Extract the [x, y] coordinate from the center of the cell holding the provided text.  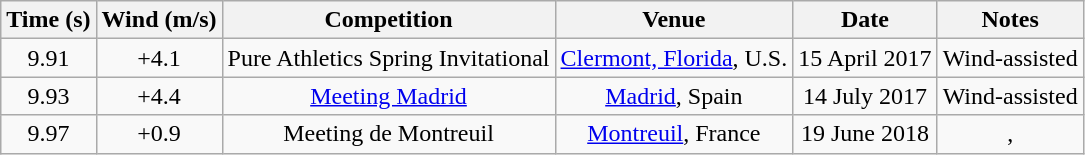
Meeting de Montreuil [388, 134]
Venue [674, 20]
+0.9 [159, 134]
9.91 [48, 58]
9.97 [48, 134]
, [1010, 134]
Notes [1010, 20]
Pure Athletics Spring Invitational [388, 58]
9.93 [48, 96]
Clermont, Florida, U.S. [674, 58]
14 July 2017 [865, 96]
Meeting Madrid [388, 96]
Madrid, Spain [674, 96]
Competition [388, 20]
Wind (m/s) [159, 20]
+4.4 [159, 96]
Time (s) [48, 20]
19 June 2018 [865, 134]
Date [865, 20]
Montreuil, France [674, 134]
15 April 2017 [865, 58]
+4.1 [159, 58]
